Locate the cell with the specified text and output its [X, Y] center coordinate. 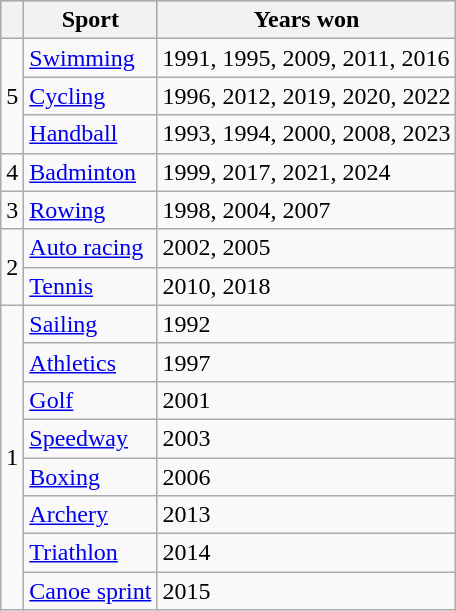
Sailing [90, 324]
Sport [90, 20]
Years won [306, 20]
Rowing [90, 210]
1999, 2017, 2021, 2024 [306, 172]
2015 [306, 591]
2002, 2005 [306, 248]
1 [12, 457]
Badminton [90, 172]
Tennis [90, 286]
Athletics [90, 362]
5 [12, 96]
Swimming [90, 58]
1993, 1994, 2000, 2008, 2023 [306, 134]
1991, 1995, 2009, 2011, 2016 [306, 58]
1998, 2004, 2007 [306, 210]
1996, 2012, 2019, 2020, 2022 [306, 96]
2001 [306, 400]
2003 [306, 438]
2014 [306, 553]
Archery [90, 515]
2006 [306, 477]
2010, 2018 [306, 286]
Handball [90, 134]
Triathlon [90, 553]
1992 [306, 324]
Boxing [90, 477]
3 [12, 210]
Auto racing [90, 248]
Cycling [90, 96]
Golf [90, 400]
Speedway [90, 438]
4 [12, 172]
2 [12, 267]
Canoe sprint [90, 591]
1997 [306, 362]
2013 [306, 515]
